Identify which cell holds the provided text, then report its (X, Y) central coordinate. 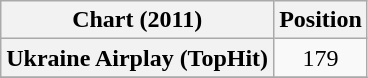
Chart (2011) (138, 20)
Ukraine Airplay (TopHit) (138, 58)
179 (321, 58)
Position (321, 20)
